Capture the cell that displays the provided text and extract its [x, y] central coordinate. 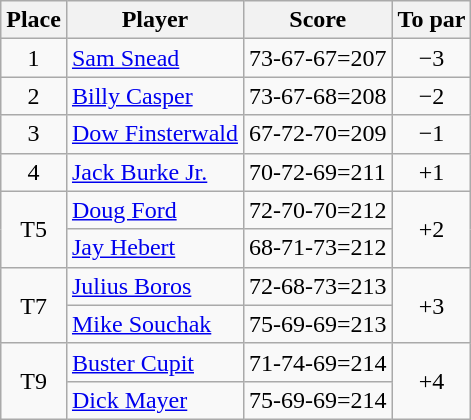
3 [34, 134]
−2 [432, 96]
To par [432, 20]
Jack Burke Jr. [154, 172]
Billy Casper [154, 96]
T9 [34, 381]
4 [34, 172]
Player [154, 20]
+3 [432, 305]
67-72-70=209 [318, 134]
70-72-69=211 [318, 172]
−1 [432, 134]
+2 [432, 229]
72-68-73=213 [318, 286]
72-70-70=212 [318, 210]
68-71-73=212 [318, 248]
Sam Snead [154, 58]
Dick Mayer [154, 400]
71-74-69=214 [318, 362]
+1 [432, 172]
Score [318, 20]
Julius Boros [154, 286]
Doug Ford [154, 210]
Buster Cupit [154, 362]
1 [34, 58]
Jay Hebert [154, 248]
T7 [34, 305]
73-67-67=207 [318, 58]
Dow Finsterwald [154, 134]
−3 [432, 58]
2 [34, 96]
75-69-69=214 [318, 400]
75-69-69=213 [318, 324]
+4 [432, 381]
T5 [34, 229]
Mike Souchak [154, 324]
73-67-68=208 [318, 96]
Place [34, 20]
